Pinpoint the cell where the given text exists, returning its (X, Y) midpoint coordinate. 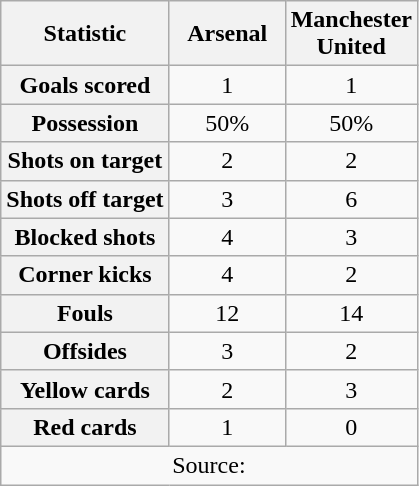
Statistic (85, 34)
Yellow cards (85, 389)
Goals scored (85, 85)
12 (227, 313)
Shots on target (85, 161)
Fouls (85, 313)
6 (351, 199)
Blocked shots (85, 237)
Possession (85, 123)
Corner kicks (85, 275)
Source: (209, 465)
Arsenal (227, 34)
Shots off target (85, 199)
14 (351, 313)
0 (351, 427)
Offsides (85, 351)
Manchester United (351, 34)
Red cards (85, 427)
